Scan for the cell matching the given text and deliver its (X, Y) coordinate at center. 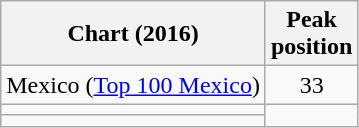
Chart (2016) (134, 34)
Mexico (Top 100 Mexico) (134, 85)
Peakposition (311, 34)
33 (311, 85)
